Locate the cell with the specified text and output its [x, y] center coordinate. 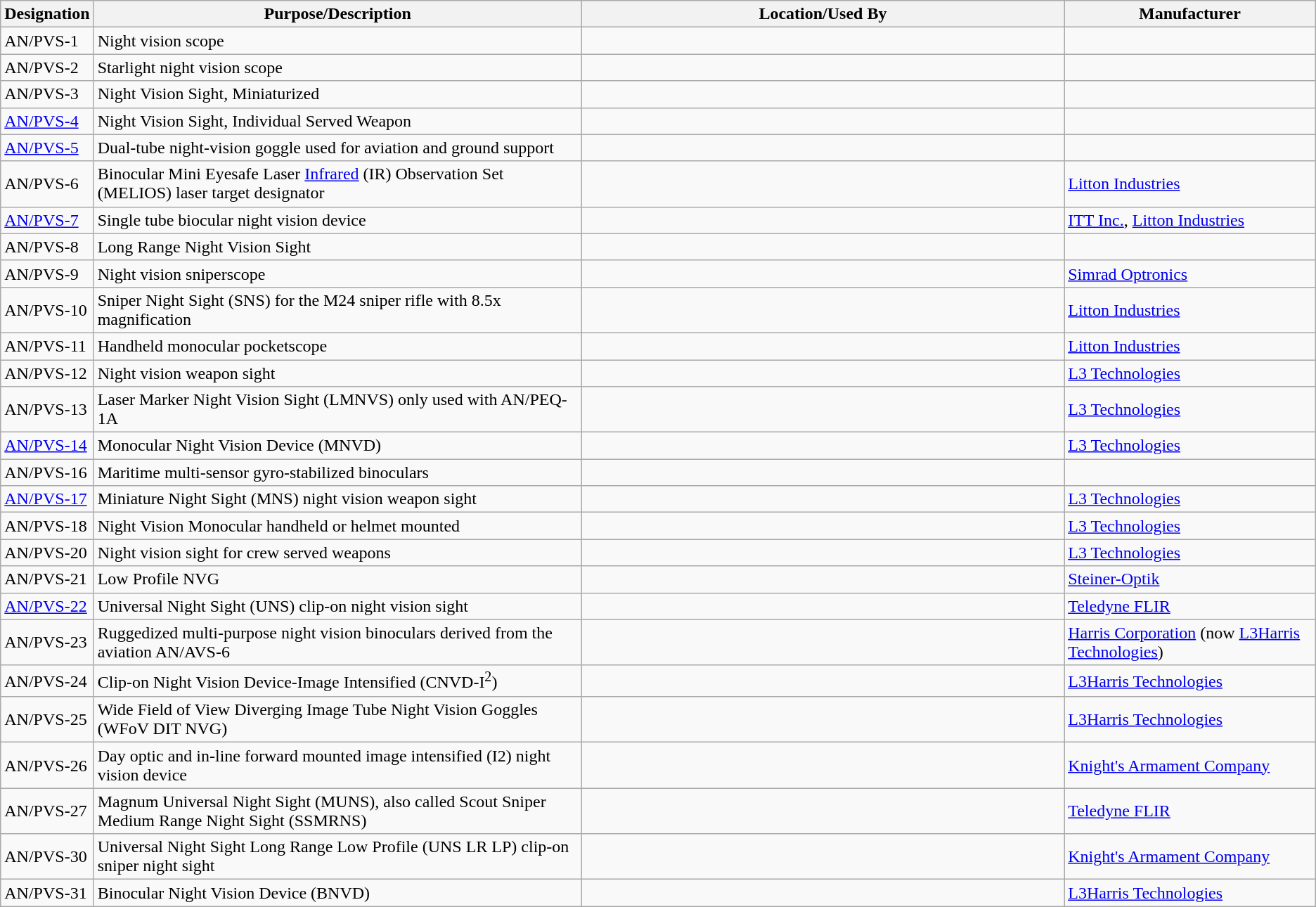
AN/PVS-6 [47, 184]
AN/PVS-2 [47, 67]
Night vision sight for crew served weapons [337, 553]
AN/PVS-5 [47, 148]
AN/PVS-16 [47, 472]
AN/PVS-13 [47, 409]
AN/PVS-17 [47, 499]
Low Profile NVG [337, 579]
Simrad Optronics [1190, 274]
AN/PVS-27 [47, 811]
Sniper Night Sight (SNS) for the M24 sniper rifle with 8.5x magnification [337, 309]
AN/PVS-4 [47, 121]
Harris Corporation (now L3Harris Technologies) [1190, 643]
AN/PVS-31 [47, 893]
Single tube biocular night vision device [337, 220]
ITT Inc., Litton Industries [1190, 220]
Purpose/Description [337, 14]
AN/PVS-9 [47, 274]
Manufacturer [1190, 14]
Designation [47, 14]
Handheld monocular pocketscope [337, 346]
AN/PVS-20 [47, 553]
Universal Night Sight Long Range Low Profile (UNS LR LP) clip-on sniper night sight [337, 856]
Day optic and in-line forward mounted image intensified (I2) night vision device [337, 765]
AN/PVS-23 [47, 643]
AN/PVS-30 [47, 856]
Monocular Night Vision Device (MNVD) [337, 446]
AN/PVS-18 [47, 526]
AN/PVS-3 [47, 94]
Night Vision Monocular handheld or helmet mounted [337, 526]
Night Vision Sight, Individual Served Weapon [337, 121]
Wide Field of View Diverging Image Tube Night Vision Goggles (WFoV DIT NVG) [337, 720]
Dual-tube night-vision goggle used for aviation and ground support [337, 148]
Steiner-Optik [1190, 579]
Binocular Night Vision Device (BNVD) [337, 893]
Miniature Night Sight (MNS) night vision weapon sight [337, 499]
AN/PVS-12 [47, 373]
AN/PVS-7 [47, 220]
Night vision weapon sight [337, 373]
Night vision sniperscope [337, 274]
Clip-on Night Vision Device-Image Intensified (CNVD-I2) [337, 681]
AN/PVS-22 [47, 606]
Starlight night vision scope [337, 67]
Night Vision Sight, Miniaturized [337, 94]
Ruggedized multi-purpose night vision binoculars derived from the aviation AN/AVS-6 [337, 643]
AN/PVS-1 [47, 41]
Universal Night Sight (UNS) clip-on night vision sight [337, 606]
AN/PVS-14 [47, 446]
AN/PVS-10 [47, 309]
AN/PVS-25 [47, 720]
Magnum Universal Night Sight (MUNS), also called Scout Sniper Medium Range Night Sight (SSMRNS) [337, 811]
Laser Marker Night Vision Sight (LMNVS) only used with AN/PEQ-1A [337, 409]
AN/PVS-26 [47, 765]
Night vision scope [337, 41]
Maritime multi-sensor gyro-stabilized binoculars [337, 472]
Long Range Night Vision Sight [337, 247]
Location/Used By [822, 14]
AN/PVS-24 [47, 681]
AN/PVS-11 [47, 346]
Binocular Mini Eyesafe Laser Infrared (IR) Observation Set (MELIOS) laser target designator [337, 184]
AN/PVS-8 [47, 247]
AN/PVS-21 [47, 579]
